Identify which cell holds the provided text, then report its (x, y) central coordinate. 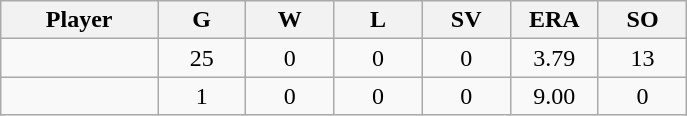
SO (642, 20)
ERA (554, 20)
1 (202, 96)
3.79 (554, 58)
13 (642, 58)
G (202, 20)
Player (80, 20)
L (378, 20)
W (290, 20)
25 (202, 58)
SV (466, 20)
9.00 (554, 96)
